Locate the cell with the specified text and output its (x, y) center coordinate. 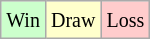
Win (24, 20)
Draw (72, 20)
Loss (126, 20)
